Output the [X, Y] coordinate of the center of the cell containing the given text.  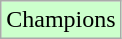
Champions [61, 20]
